Provide the [X, Y] coordinate of the cell's center where the given text is located.  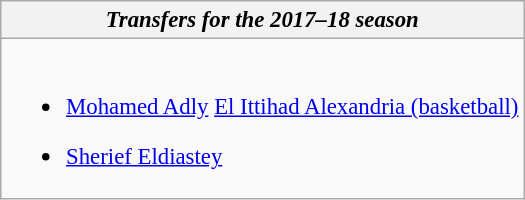
Transfers for the 2017–18 season [262, 20]
Mohamed Adly El Ittihad Alexandria (basketball) Sherief Eldiastey [262, 119]
